From the cell containing the given text, extract its center point as (X, Y) coordinate. 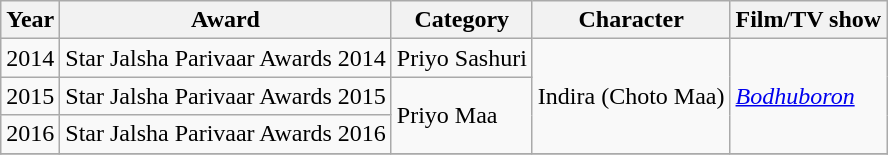
Star Jalsha Parivaar Awards 2015 (226, 96)
Award (226, 20)
2014 (30, 58)
2015 (30, 96)
Priyo Sashuri (462, 58)
Star Jalsha Parivaar Awards 2014 (226, 58)
2016 (30, 134)
Bodhuboron (808, 96)
Category (462, 20)
Star Jalsha Parivaar Awards 2016 (226, 134)
Priyo Maa (462, 115)
Year (30, 20)
Film/TV show (808, 20)
Character (631, 20)
Indira (Choto Maa) (631, 96)
